Pinpoint the cell where the given text exists, returning its [x, y] midpoint coordinate. 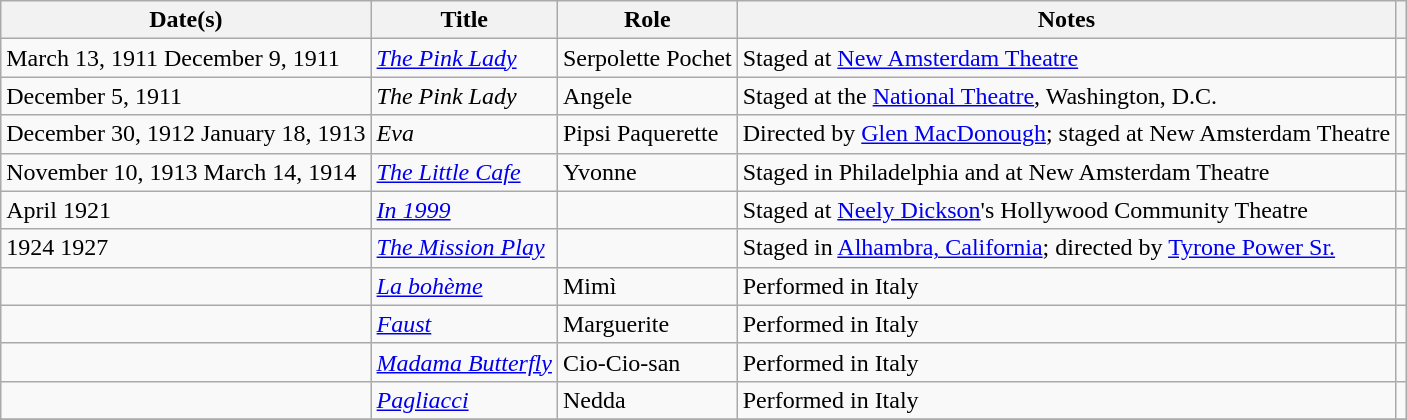
Staged in Philadelphia and at New Amsterdam Theatre [1066, 172]
Madama Butterfly [464, 362]
Date(s) [186, 20]
Pagliacci [464, 400]
Role [647, 20]
Staged at Neely Dickson's Hollywood Community Theatre [1066, 210]
April 1921 [186, 210]
Pipsi Paquerette [647, 134]
Staged in Alhambra, California; directed by Tyrone Power Sr. [1066, 248]
Staged at the National Theatre, Washington, D.C. [1066, 96]
Directed by Glen MacDonough; staged at New Amsterdam Theatre [1066, 134]
Cio-Cio-san [647, 362]
Nedda [647, 400]
December 5, 1911 [186, 96]
Faust [464, 324]
Yvonne [647, 172]
Marguerite [647, 324]
Angele [647, 96]
In 1999 [464, 210]
Staged at New Amsterdam Theatre [1066, 58]
Serpolette Pochet [647, 58]
The Little Cafe [464, 172]
La bohème [464, 286]
Title [464, 20]
1924 1927 [186, 248]
March 13, 1911 December 9, 1911 [186, 58]
The Mission Play [464, 248]
Eva [464, 134]
December 30, 1912 January 18, 1913 [186, 134]
Mimì [647, 286]
Notes [1066, 20]
November 10, 1913 March 14, 1914 [186, 172]
